For the text-containing cell, return its midpoint in (x, y) coordinate format. 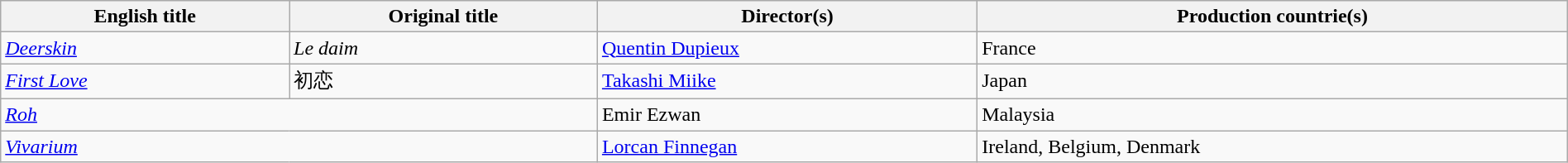
Takashi Miike (787, 81)
Malaysia (1273, 114)
France (1273, 48)
Deerskin (146, 48)
Ireland, Belgium, Denmark (1273, 146)
Director(s) (787, 17)
Le daim (443, 48)
English title (146, 17)
Original title (443, 17)
Roh (299, 114)
初恋 (443, 81)
Emir Ezwan (787, 114)
First Love (146, 81)
Lorcan Finnegan (787, 146)
Production countrie(s) (1273, 17)
Japan (1273, 81)
Quentin Dupieux (787, 48)
Vivarium (299, 146)
